Extract the (x, y) coordinate from the center of the cell holding the provided text.  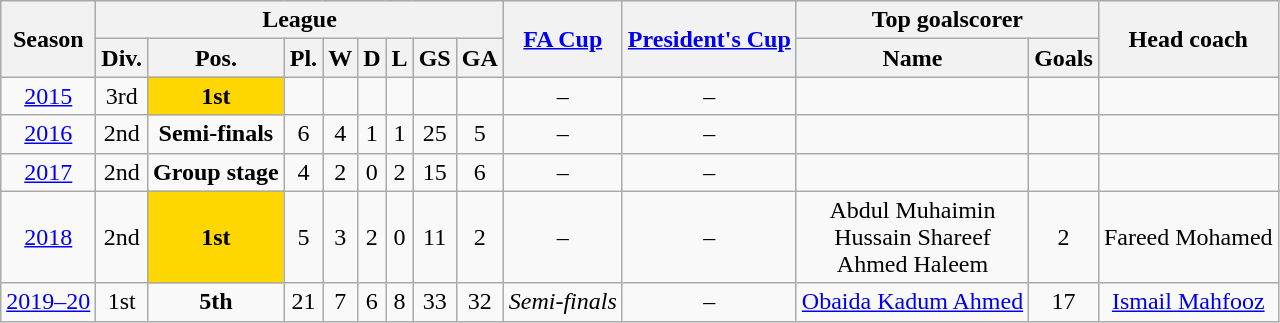
2016 (48, 134)
Group stage (216, 172)
5th (216, 302)
Ismail Mahfooz (1188, 302)
Season (48, 39)
League (300, 20)
2019–20 (48, 302)
FA Cup (562, 39)
2017 (48, 172)
21 (303, 302)
25 (434, 134)
Div. (122, 58)
2018 (48, 237)
D (372, 58)
32 (480, 302)
2015 (48, 96)
L (400, 58)
Head coach (1188, 39)
Goals (1064, 58)
3 (340, 237)
Obaida Kadum Ahmed (912, 302)
Top goalscorer (947, 20)
17 (1064, 302)
3rd (122, 96)
GS (434, 58)
Abdul Muhaimin Hussain Shareef Ahmed Haleem (912, 237)
GA (480, 58)
Name (912, 58)
W (340, 58)
8 (400, 302)
Pl. (303, 58)
Fareed Mohamed (1188, 237)
7 (340, 302)
15 (434, 172)
11 (434, 237)
President's Cup (709, 39)
33 (434, 302)
Pos. (216, 58)
